Capture the cell that displays the provided text and extract its [X, Y] central coordinate. 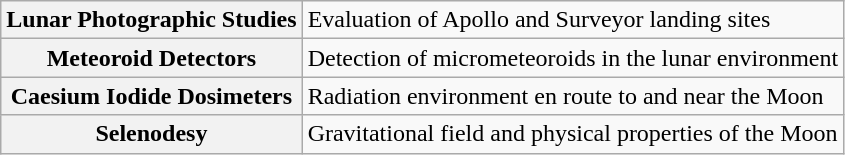
Radiation environment en route to and near the Moon [573, 96]
Caesium Iodide Dosimeters [152, 96]
Lunar Photographic Studies [152, 20]
Selenodesy [152, 134]
Gravitational field and physical properties of the Moon [573, 134]
Meteoroid Detectors [152, 58]
Evaluation of Apollo and Surveyor landing sites [573, 20]
Detection of micrometeoroids in the lunar environment [573, 58]
